Provide the [x, y] coordinate of the cell's center where the given text is located.  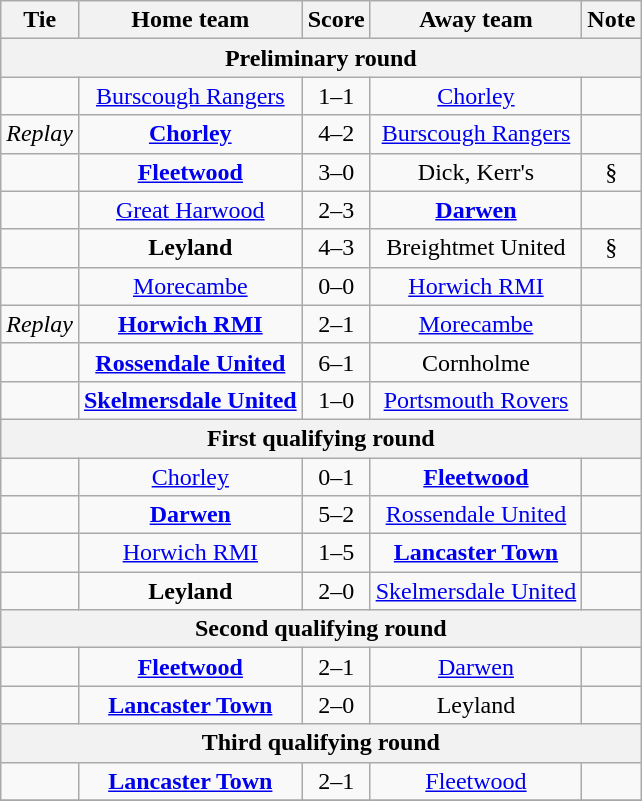
0–0 [336, 286]
First qualifying round [321, 438]
Third qualifying round [321, 743]
6–1 [336, 362]
4–3 [336, 248]
Away team [476, 20]
Dick, Kerr's [476, 172]
Note [612, 20]
2–3 [336, 210]
5–2 [336, 515]
Great Harwood [190, 210]
Preliminary round [321, 58]
4–2 [336, 134]
Breightmet United [476, 248]
0–1 [336, 477]
Cornholme [476, 362]
Home team [190, 20]
3–0 [336, 172]
1–0 [336, 400]
Score [336, 20]
Second qualifying round [321, 629]
1–1 [336, 96]
Portsmouth Rovers [476, 400]
1–5 [336, 553]
Tie [40, 20]
